Scan for the cell matching the given text and deliver its (X, Y) coordinate at center. 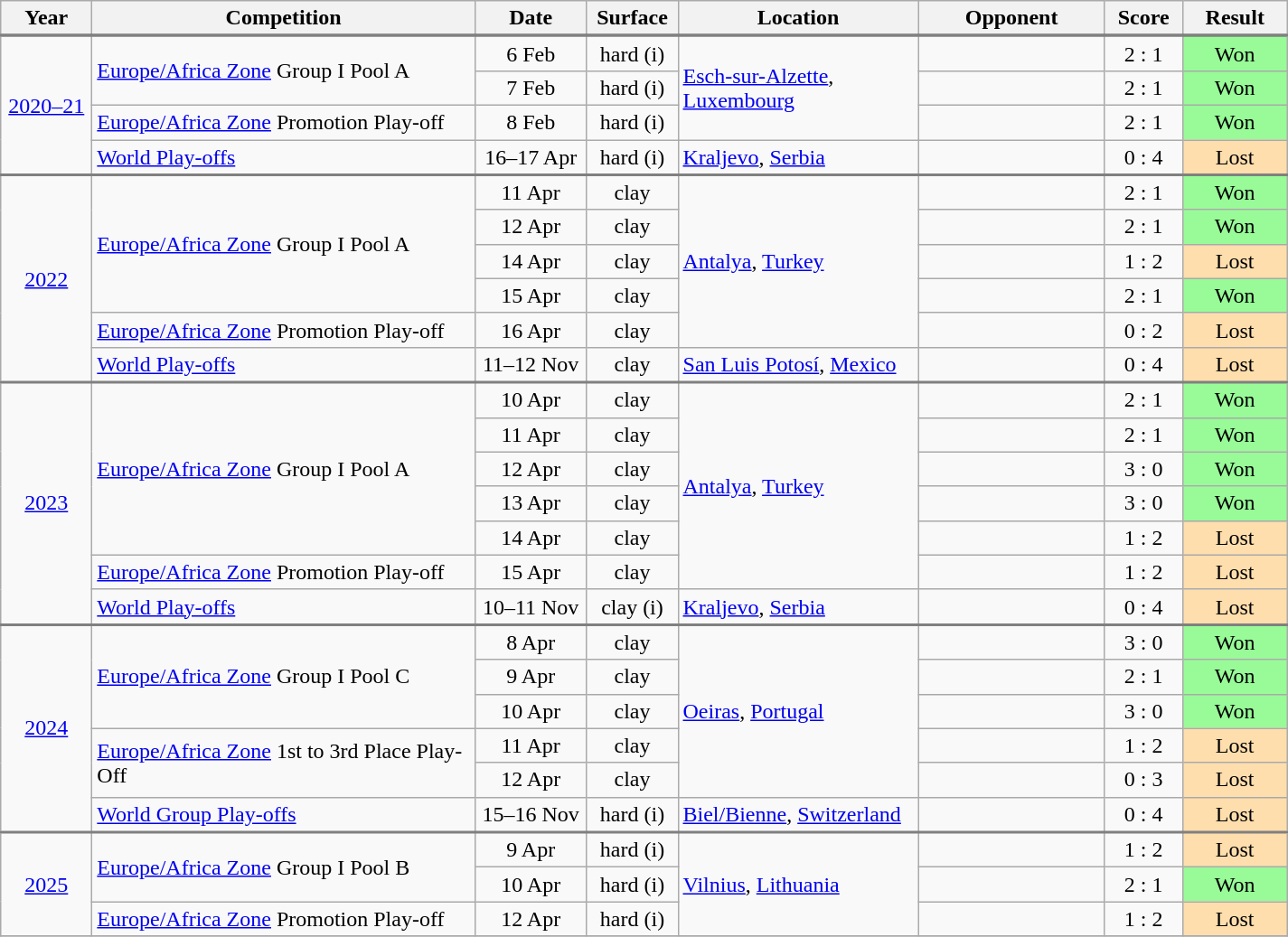
clay (i) (633, 607)
Date (531, 18)
0 : 3 (1143, 780)
2025 (47, 884)
13 Apr (531, 503)
San Luis Potosí, Mexico (798, 365)
0 : 2 (1143, 330)
Europe/Africa Zone Group I Pool C (284, 676)
Result (1235, 18)
World Group Play-offs (284, 815)
Vilnius, Lithuania (798, 884)
11–12 Nov (531, 365)
Surface (633, 18)
Location (798, 18)
8 Feb (531, 122)
7 Feb (531, 88)
Year (47, 18)
Opponent (1011, 18)
Competition (284, 18)
2023 (47, 503)
Europe/Africa Zone 1st to 3rd Place Play-Off (284, 763)
16 Apr (531, 330)
8 Apr (531, 642)
Biel/Bienne, Switzerland (798, 815)
16–17 Apr (531, 157)
2020–21 (47, 106)
Score (1143, 18)
2022 (47, 278)
Oeiras, Portugal (798, 710)
15–16 Nov (531, 815)
10–11 Nov (531, 607)
6 Feb (531, 54)
2024 (47, 728)
Europe/Africa Zone Group I Pool B (284, 867)
Esch-sur-Alzette, Luxembourg (798, 89)
